Extract the [x, y] coordinate from the center of the cell holding the provided text.  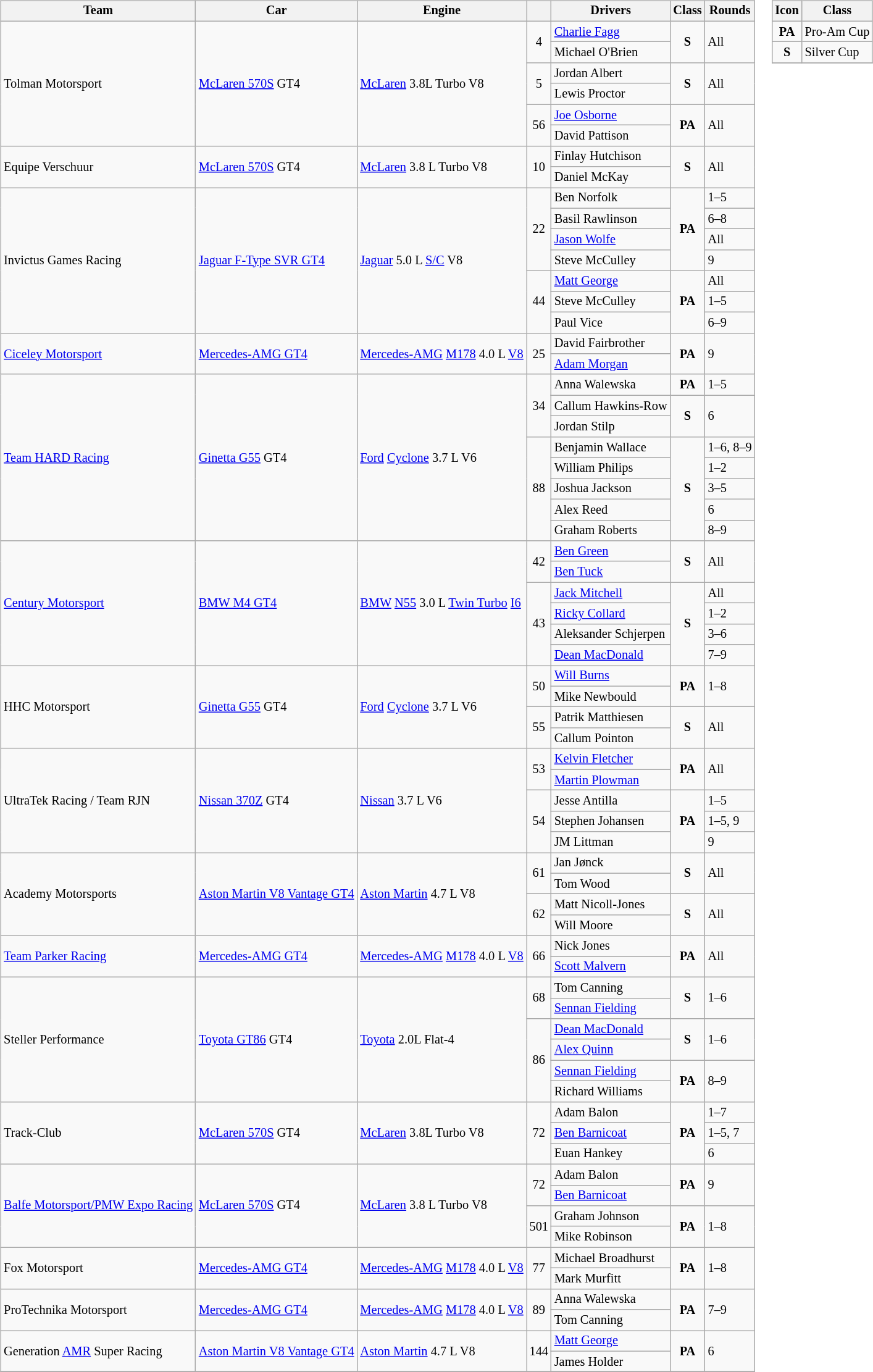
David Pattison [611, 136]
Tom Wood [611, 884]
Graham Roberts [611, 530]
44 [539, 301]
61 [539, 873]
Jordan Stilp [611, 427]
Jordan Albert [611, 73]
UltraTek Racing / Team RJN [98, 800]
10 [539, 167]
Generation AMR Super Racing [98, 1351]
BMW M4 GT4 [277, 603]
Pro-Am Cup [837, 31]
BMW N55 3.0 L Twin Turbo I6 [441, 603]
Joe Osborne [611, 115]
Mike Robinson [611, 1237]
Adam Morgan [611, 364]
Drivers [611, 11]
Ben Norfolk [611, 198]
Team HARD Racing [98, 457]
Tolman Motorsport [98, 83]
Daniel McKay [611, 177]
Graham Johnson [611, 1216]
Aleksander Schjerpen [611, 634]
1–6, 8–9 [730, 447]
22 [539, 230]
3–5 [730, 489]
Car [277, 11]
62 [539, 915]
Balfe Motorsport/PMW Expo Racing [98, 1205]
Icon [787, 11]
James Holder [611, 1362]
Steller Performance [98, 1039]
Engine [441, 11]
Ben Tuck [611, 572]
6–8 [730, 219]
144 [539, 1351]
Track-Club [98, 1132]
Team Parker Racing [98, 956]
Stephen Johansen [611, 821]
Euan Hankey [611, 1154]
Benjamin Wallace [611, 447]
88 [539, 488]
Jaguar F-Type SVR GT4 [277, 261]
Jan Jønck [611, 863]
Rounds [730, 11]
Callum Hawkins-Row [611, 406]
Ben Green [611, 551]
Basil Rawlinson [611, 219]
Team [98, 11]
1–7 [730, 1112]
David Fairbrother [611, 343]
Toyota GT86 GT4 [277, 1039]
Richard Williams [611, 1092]
Jack Mitchell [611, 593]
89 [539, 1309]
56 [539, 125]
50 [539, 687]
86 [539, 1061]
77 [539, 1268]
Mike Newbould [611, 696]
Scott Malvern [611, 967]
Lewis Proctor [611, 94]
Jesse Antilla [611, 801]
Ricky Collard [611, 614]
Nissan 370Z GT4 [277, 800]
Jaguar 5.0 L S/C V8 [441, 261]
Finlay Hutchison [611, 156]
25 [539, 353]
Century Motorsport [98, 603]
Martin Plowman [611, 780]
Alex Quinn [611, 1050]
ProTechnika Motorsport [98, 1309]
Charlie Fagg [611, 31]
1–5, 7 [730, 1133]
3–6 [730, 634]
Will Burns [611, 676]
4 [539, 42]
Michael Broadhurst [611, 1258]
Alex Reed [611, 509]
Paul Vice [611, 322]
Nissan 3.7 L V6 [441, 800]
Academy Motorsports [98, 894]
Mark Murfitt [611, 1279]
Invictus Games Racing [98, 261]
42 [539, 562]
53 [539, 769]
55 [539, 727]
Nick Jones [611, 946]
Ciceley Motorsport [98, 353]
Silver Cup [837, 52]
Jason Wolfe [611, 240]
66 [539, 956]
Michael O'Brien [611, 52]
1–5, 9 [730, 821]
54 [539, 821]
6–9 [730, 322]
5 [539, 84]
JM Littman [611, 842]
HHC Motorsport [98, 708]
Will Moore [611, 926]
William Philips [611, 468]
Equipe Verschuur [98, 167]
68 [539, 998]
501 [539, 1226]
43 [539, 624]
Callum Pointon [611, 738]
Matt Nicoll-Jones [611, 905]
Fox Motorsport [98, 1268]
Kelvin Fletcher [611, 759]
34 [539, 405]
Joshua Jackson [611, 489]
Toyota 2.0L Flat-4 [441, 1039]
Patrik Matthiesen [611, 717]
